Return the (X, Y) coordinate for the center point of the cell that contains the specified text.  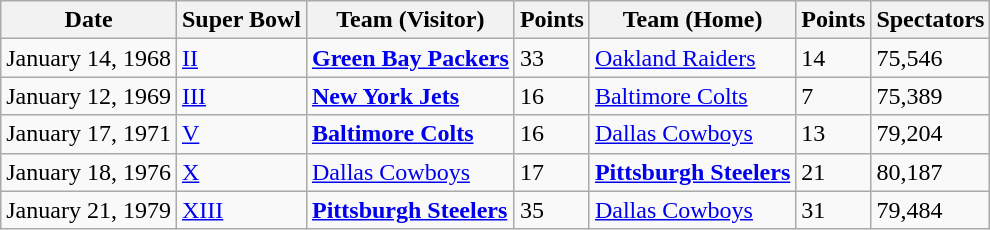
79,204 (930, 134)
January 17, 1971 (89, 134)
7 (834, 96)
January 21, 1979 (89, 210)
Super Bowl (241, 20)
III (241, 96)
January 12, 1969 (89, 96)
New York Jets (410, 96)
35 (552, 210)
14 (834, 58)
January 14, 1968 (89, 58)
75,389 (930, 96)
II (241, 58)
75,546 (930, 58)
80,187 (930, 172)
Green Bay Packers (410, 58)
79,484 (930, 210)
Spectators (930, 20)
13 (834, 134)
Date (89, 20)
V (241, 134)
Team (Home) (692, 20)
January 18, 1976 (89, 172)
31 (834, 210)
X (241, 172)
XIII (241, 210)
21 (834, 172)
17 (552, 172)
33 (552, 58)
Oakland Raiders (692, 58)
Team (Visitor) (410, 20)
